Identify which cell holds the provided text, then report its [x, y] central coordinate. 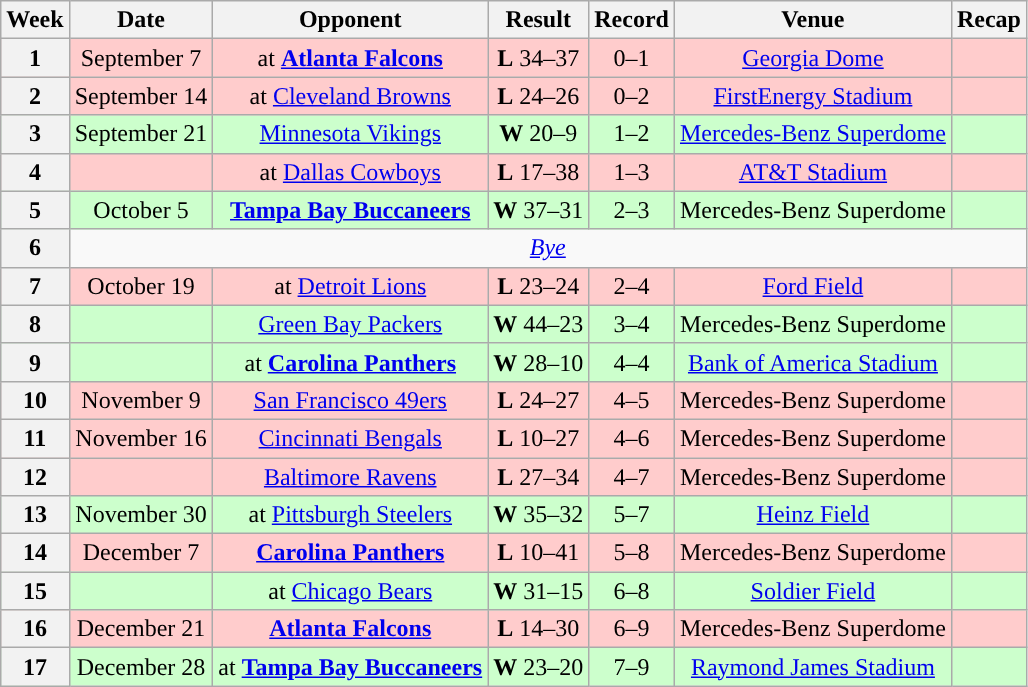
1 [35, 58]
L 10–27 [538, 438]
at Cleveland Browns [350, 96]
September 21 [141, 134]
L 10–41 [538, 553]
17 [35, 667]
L 24–27 [538, 400]
4–4 [632, 362]
W 44–23 [538, 324]
Record [632, 20]
December 7 [141, 553]
AT&T Stadium [812, 172]
Bye [548, 248]
November 16 [141, 438]
Recap [988, 20]
Date [141, 20]
Green Bay Packers [350, 324]
Opponent [350, 20]
Georgia Dome [812, 58]
8 [35, 324]
W 23–20 [538, 667]
W 28–10 [538, 362]
10 [35, 400]
2–3 [632, 210]
9 [35, 362]
November 9 [141, 400]
L 14–30 [538, 629]
5 [35, 210]
5–8 [632, 553]
December 21 [141, 629]
December 28 [141, 667]
November 30 [141, 515]
Carolina Panthers [350, 553]
W 31–15 [538, 591]
2–4 [632, 286]
Ford Field [812, 286]
4 [35, 172]
W 37–31 [538, 210]
at Tampa Bay Buccaneers [350, 667]
Baltimore Ravens [350, 477]
6–8 [632, 591]
at Dallas Cowboys [350, 172]
0–1 [632, 58]
L 24–26 [538, 96]
FirstEnergy Stadium [812, 96]
6–9 [632, 629]
13 [35, 515]
15 [35, 591]
Soldier Field [812, 591]
Heinz Field [812, 515]
Raymond James Stadium [812, 667]
San Francisco 49ers [350, 400]
16 [35, 629]
W 20–9 [538, 134]
1–3 [632, 172]
Week [35, 20]
L 34–37 [538, 58]
September 14 [141, 96]
4–7 [632, 477]
at Pittsburgh Steelers [350, 515]
October 19 [141, 286]
Bank of America Stadium [812, 362]
3 [35, 134]
L 17–38 [538, 172]
11 [35, 438]
Cincinnati Bengals [350, 438]
L 27–34 [538, 477]
7–9 [632, 667]
Result [538, 20]
at Atlanta Falcons [350, 58]
at Chicago Bears [350, 591]
at Carolina Panthers [350, 362]
Atlanta Falcons [350, 629]
12 [35, 477]
0–2 [632, 96]
7 [35, 286]
1–2 [632, 134]
14 [35, 553]
Minnesota Vikings [350, 134]
6 [35, 248]
W 35–32 [538, 515]
at Detroit Lions [350, 286]
Tampa Bay Buccaneers [350, 210]
October 5 [141, 210]
4–6 [632, 438]
September 7 [141, 58]
5–7 [632, 515]
Venue [812, 20]
3–4 [632, 324]
2 [35, 96]
L 23–24 [538, 286]
4–5 [632, 400]
